From the cell containing the given text, extract its center point as [X, Y] coordinate. 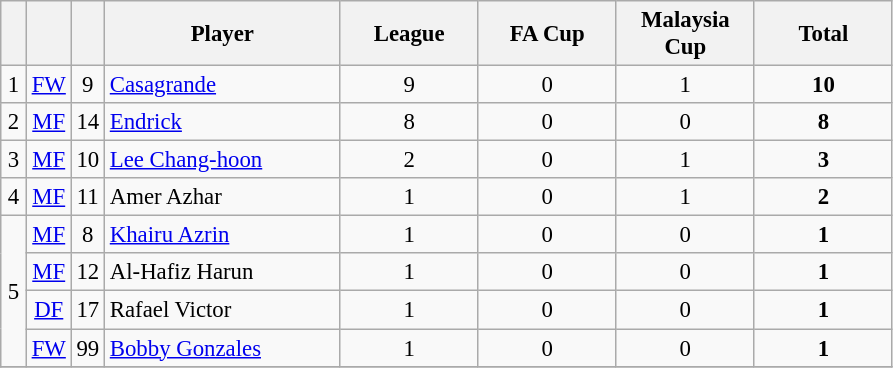
Bobby Gonzales [222, 348]
4 [14, 197]
Casagrande [222, 85]
14 [88, 122]
Endrick [222, 122]
FA Cup [547, 34]
99 [88, 348]
Khairu Azrin [222, 235]
DF [48, 310]
Lee Chang-hoon [222, 160]
Rafael Victor [222, 310]
Amer Azhar [222, 197]
5 [14, 291]
12 [88, 273]
17 [88, 310]
Player [222, 34]
11 [88, 197]
Malaysia Cup [685, 34]
Al-Hafiz Harun [222, 273]
League [409, 34]
Total [823, 34]
